Provide the (X, Y) coordinate of the cell's center where the given text is located.  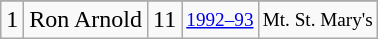
Mt. St. Mary's (318, 20)
Ron Arnold (86, 20)
1 (12, 20)
11 (165, 20)
1992–93 (220, 20)
